Locate the cell with the specified text and output its (x, y) center coordinate. 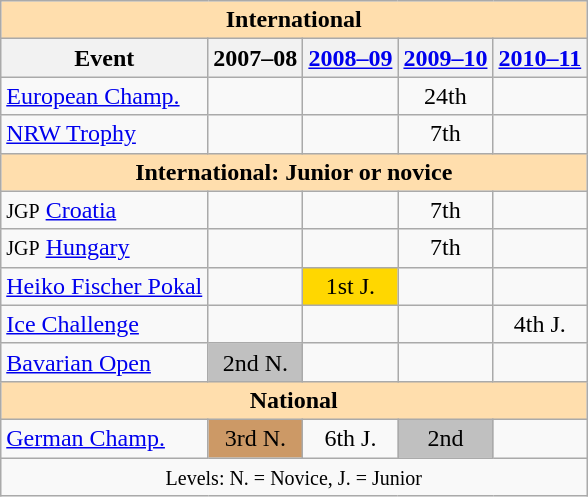
2010–11 (540, 58)
NRW Trophy (104, 134)
2007–08 (256, 58)
National (294, 400)
Event (104, 58)
2nd N. (256, 362)
6th J. (350, 438)
International: Junior or novice (294, 172)
3rd N. (256, 438)
Ice Challenge (104, 324)
2009–10 (446, 58)
2nd (446, 438)
German Champ. (104, 438)
1st J. (350, 286)
24th (446, 96)
International (294, 20)
Bavarian Open (104, 362)
JGP Croatia (104, 210)
4th J. (540, 324)
2008–09 (350, 58)
European Champ. (104, 96)
Levels: N. = Novice, J. = Junior (294, 477)
JGP Hungary (104, 248)
Heiko Fischer Pokal (104, 286)
